Determine the [x, y] coordinate at the center of the cell enclosing the given text.  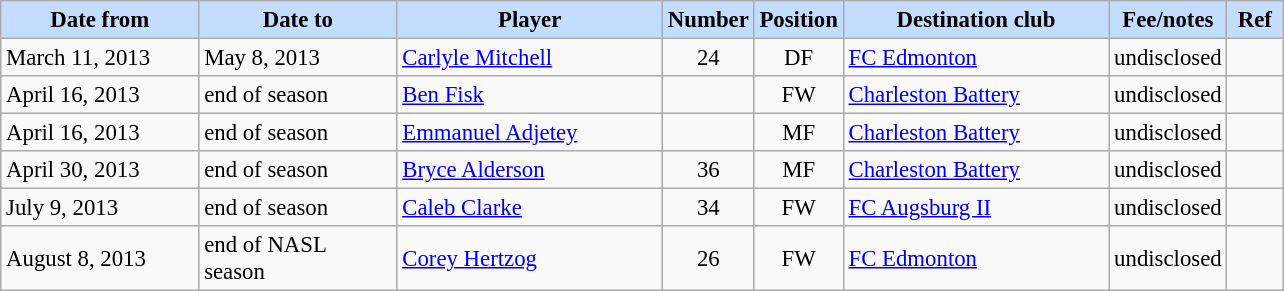
Date from [100, 20]
March 11, 2013 [100, 58]
Carlyle Mitchell [530, 58]
DF [798, 58]
26 [709, 258]
August 8, 2013 [100, 258]
Corey Hertzog [530, 258]
May 8, 2013 [298, 58]
Date to [298, 20]
36 [709, 170]
July 9, 2013 [100, 208]
34 [709, 208]
Emmanuel Adjetey [530, 133]
end of NASL season [298, 258]
Fee/notes [1168, 20]
24 [709, 58]
Bryce Alderson [530, 170]
Ref [1255, 20]
Destination club [976, 20]
Caleb Clarke [530, 208]
Number [709, 20]
April 30, 2013 [100, 170]
Ben Fisk [530, 95]
Player [530, 20]
Position [798, 20]
FC Augsburg II [976, 208]
